For the text-containing cell, return its midpoint in (x, y) coordinate format. 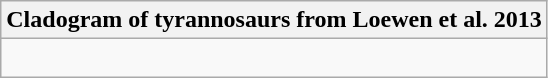
Cladogram of tyrannosaurs from Loewen et al. 2013 (274, 20)
